Capture the cell that displays the provided text and extract its (X, Y) central coordinate. 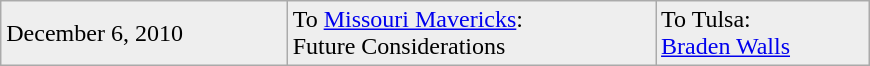
To Missouri Mavericks: Future Considerations (471, 34)
To Tulsa: Braden Walls (763, 34)
December 6, 2010 (144, 34)
